Pinpoint the cell where the given text exists, returning its [x, y] midpoint coordinate. 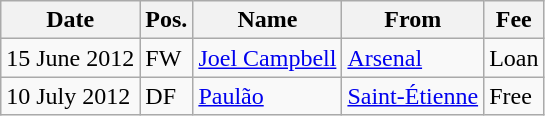
Name [268, 20]
Joel Campbell [268, 58]
Free [514, 96]
Pos. [166, 20]
Saint-Étienne [413, 96]
15 June 2012 [70, 58]
Loan [514, 58]
Date [70, 20]
From [413, 20]
10 July 2012 [70, 96]
Paulão [268, 96]
DF [166, 96]
Arsenal [413, 58]
Fee [514, 20]
FW [166, 58]
